Pinpoint the cell where the given text exists, returning its [x, y] midpoint coordinate. 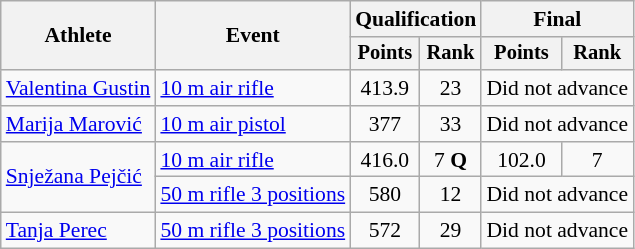
377 [384, 124]
Valentina Gustin [78, 88]
Snježana Pejčić [78, 178]
Event [252, 36]
413.9 [384, 88]
33 [450, 124]
29 [450, 231]
10 m air pistol [252, 124]
Tanja Perec [78, 231]
Final [557, 19]
572 [384, 231]
416.0 [384, 160]
Athlete [78, 36]
7 [597, 160]
Marija Marović [78, 124]
7 Q [450, 160]
102.0 [521, 160]
12 [450, 195]
580 [384, 195]
Qualification [416, 19]
23 [450, 88]
